Pinpoint the cell where the given text exists, returning its (x, y) midpoint coordinate. 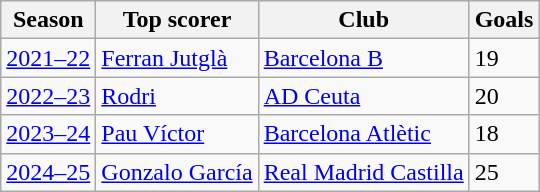
18 (504, 134)
Club (364, 20)
19 (504, 58)
Pau Víctor (177, 134)
2021–22 (48, 58)
Gonzalo García (177, 172)
Real Madrid Castilla (364, 172)
Barcelona Atlètic (364, 134)
Ferran Jutglà (177, 58)
25 (504, 172)
20 (504, 96)
Season (48, 20)
2024–25 (48, 172)
Rodri (177, 96)
Goals (504, 20)
Barcelona B (364, 58)
2023–24 (48, 134)
2022–23 (48, 96)
Top scorer (177, 20)
AD Ceuta (364, 96)
